Scan for the cell matching the given text and deliver its (x, y) coordinate at center. 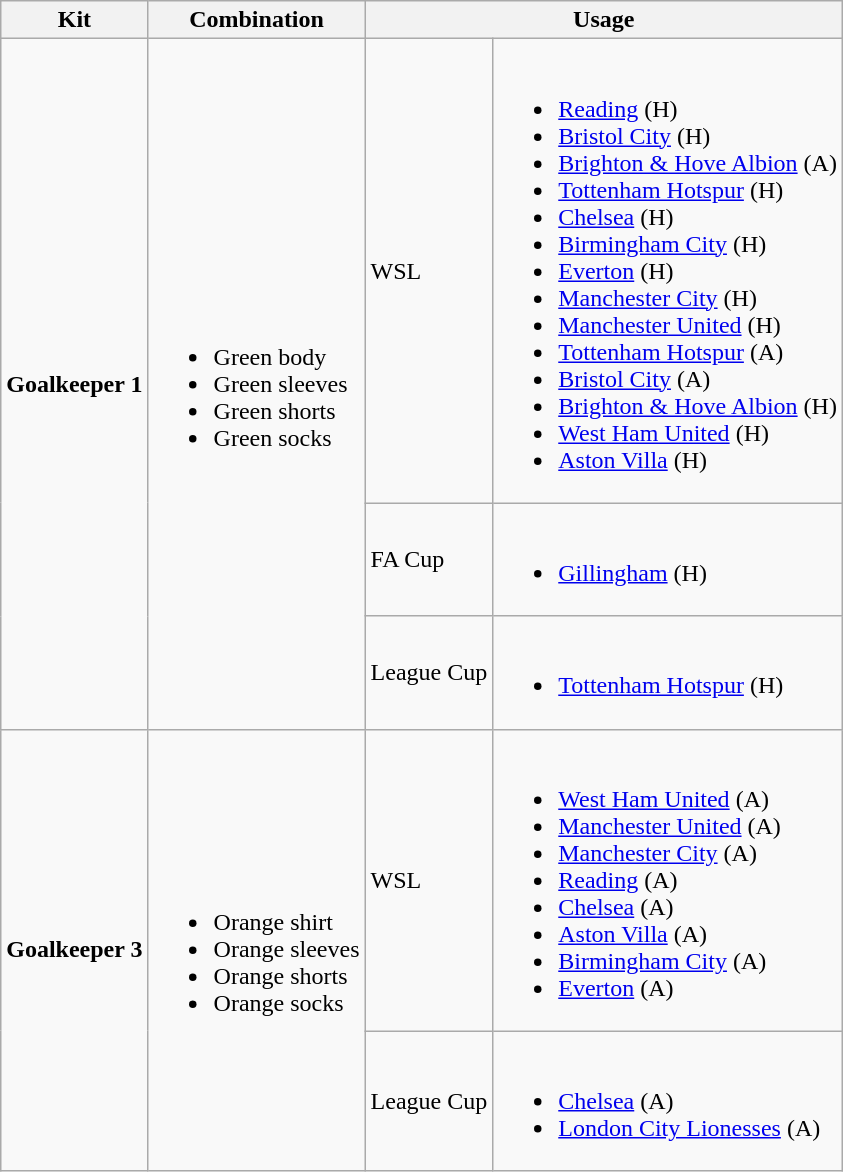
Kit (74, 20)
Usage (604, 20)
Gillingham (H) (668, 560)
West Ham United (A)Manchester United (A)Manchester City (A)Reading (A)Chelsea (A)Aston Villa (A)Birmingham City (A)Everton (A) (668, 880)
Goalkeeper 3 (74, 950)
Orange shirtOrange sleevesOrange shortsOrange socks (256, 950)
Goalkeeper 1 (74, 384)
Green bodyGreen sleevesGreen shortsGreen socks (256, 384)
Combination (256, 20)
Tottenham Hotspur (H) (668, 672)
Chelsea (A)London City Lionesses (A) (668, 1101)
FA Cup (429, 560)
